Return the [X, Y] coordinate for the center point of the cell that contains the specified text.  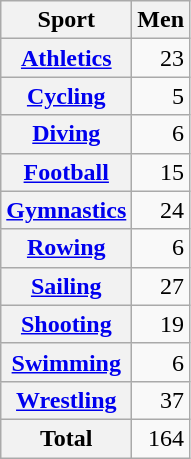
Sailing [66, 286]
24 [161, 210]
Wrestling [66, 400]
27 [161, 286]
Shooting [66, 324]
Men [161, 20]
15 [161, 172]
5 [161, 96]
19 [161, 324]
Sport [66, 20]
164 [161, 438]
Athletics [66, 58]
Rowing [66, 248]
23 [161, 58]
Gymnastics [66, 210]
Swimming [66, 362]
37 [161, 400]
Total [66, 438]
Cycling [66, 96]
Football [66, 172]
Diving [66, 134]
